Capture the cell that displays the provided text and extract its (X, Y) central coordinate. 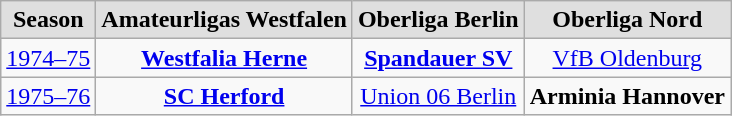
Season (48, 20)
Union 06 Berlin (438, 96)
Oberliga Berlin (438, 20)
Westfalia Herne (224, 58)
Oberliga Nord (627, 20)
Amateurligas Westfalen (224, 20)
Arminia Hannover (627, 96)
1975–76 (48, 96)
1974–75 (48, 58)
Spandauer SV (438, 58)
VfB Oldenburg (627, 58)
SC Herford (224, 96)
